Capture the cell that displays the provided text and extract its (x, y) central coordinate. 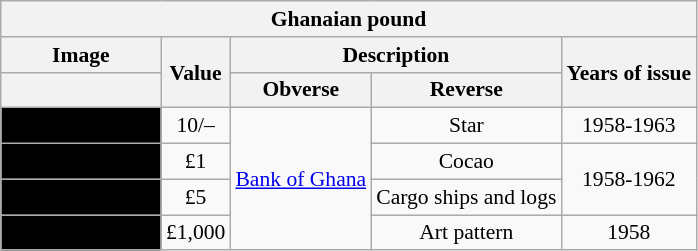
10/– (196, 126)
1958-1962 (628, 180)
£5 (196, 197)
Cargo ships and logs (466, 197)
£1,000 (196, 233)
Image (81, 55)
Years of issue (628, 72)
1958 (628, 233)
£1 (196, 162)
Obverse (300, 90)
Cocao (466, 162)
Ghanaian pound (348, 19)
Reverse (466, 90)
Bank of Ghana (300, 179)
Description (396, 55)
Value (196, 72)
1958-1963 (628, 126)
Art pattern (466, 233)
Star (466, 126)
